Find where the given text appears and provide that cell's center as [X, Y] coordinate. 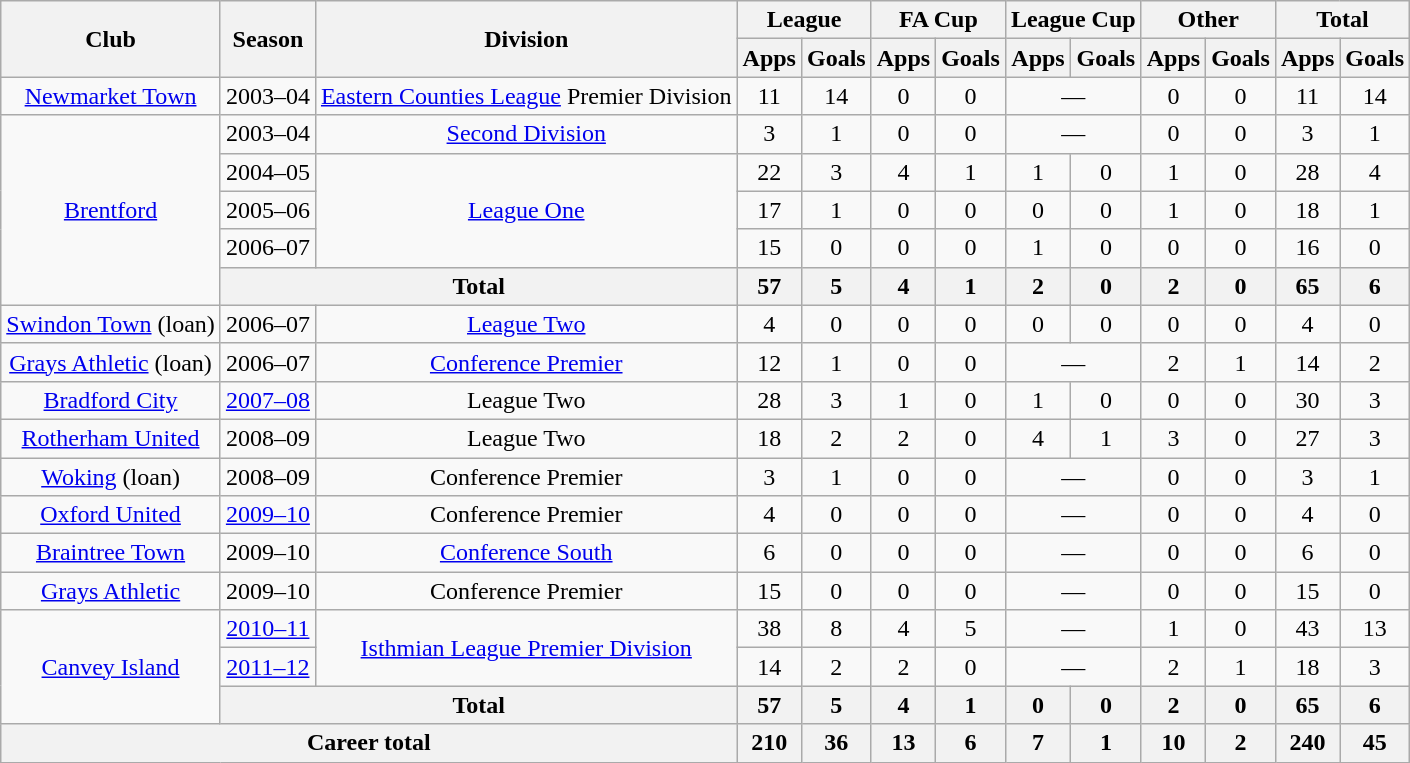
45 [1375, 743]
240 [1307, 743]
2007–08 [268, 400]
16 [1307, 248]
League [804, 20]
2004–05 [268, 172]
10 [1173, 743]
League One [526, 210]
Swindon Town (loan) [111, 324]
38 [769, 629]
Grays Athletic [111, 591]
2011–12 [268, 667]
Conference South [526, 553]
Rotherham United [111, 438]
Oxford United [111, 515]
Second Division [526, 134]
17 [769, 210]
7 [1038, 743]
League Cup [1073, 20]
Newmarket Town [111, 96]
2010–11 [268, 629]
8 [836, 629]
Eastern Counties League Premier Division [526, 96]
2005–06 [268, 210]
27 [1307, 438]
36 [836, 743]
22 [769, 172]
Canvey Island [111, 667]
FA Cup [938, 20]
Grays Athletic (loan) [111, 362]
12 [769, 362]
Career total [369, 743]
Club [111, 39]
Season [268, 39]
Woking (loan) [111, 477]
Bradford City [111, 400]
43 [1307, 629]
Braintree Town [111, 553]
Brentford [111, 210]
Division [526, 39]
30 [1307, 400]
Other [1208, 20]
210 [769, 743]
Isthmian League Premier Division [526, 648]
